Extract the (X, Y) coordinate from the center of the cell holding the provided text.  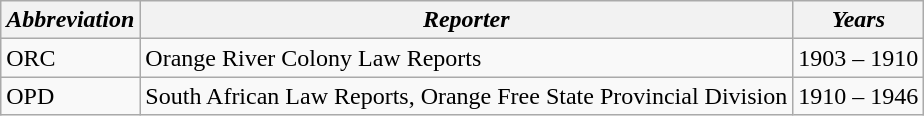
Years (858, 20)
Abbreviation (70, 20)
OPD (70, 96)
South African Law Reports, Orange Free State Provincial Division (466, 96)
1903 – 1910 (858, 58)
Orange River Colony Law Reports (466, 58)
Reporter (466, 20)
ORC (70, 58)
1910 – 1946 (858, 96)
